From the cell containing the given text, extract its center point as [X, Y] coordinate. 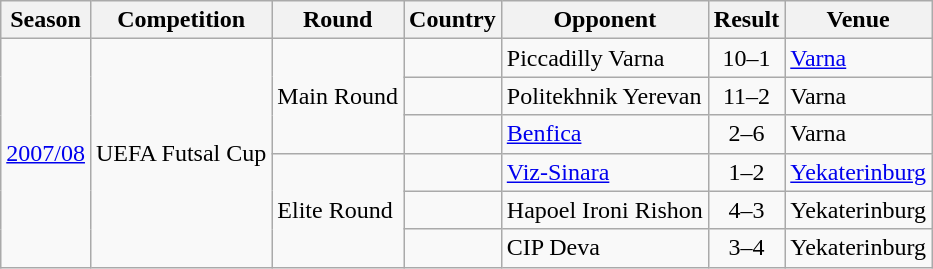
3–4 [746, 248]
Benfica [604, 134]
Politekhnik Yerevan [604, 96]
Season [46, 20]
Viz-Sinara [604, 172]
4–3 [746, 210]
CIP Deva [604, 248]
Round [338, 20]
Opponent [604, 20]
2007/08 [46, 153]
Venue [858, 20]
11–2 [746, 96]
Main Round [338, 96]
10–1 [746, 58]
Competition [180, 20]
Country [453, 20]
Piccadilly Varna [604, 58]
Hapoel Ironi Rishon [604, 210]
Result [746, 20]
UEFA Futsal Cup [180, 153]
Elite Round [338, 210]
1–2 [746, 172]
2–6 [746, 134]
